Search for the cell housing the specified text and yield its (x, y) center coordinate. 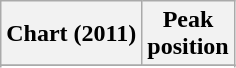
Peakposition (188, 34)
Chart (2011) (72, 34)
